Extract the [x, y] coordinate from the center of the cell holding the provided text.  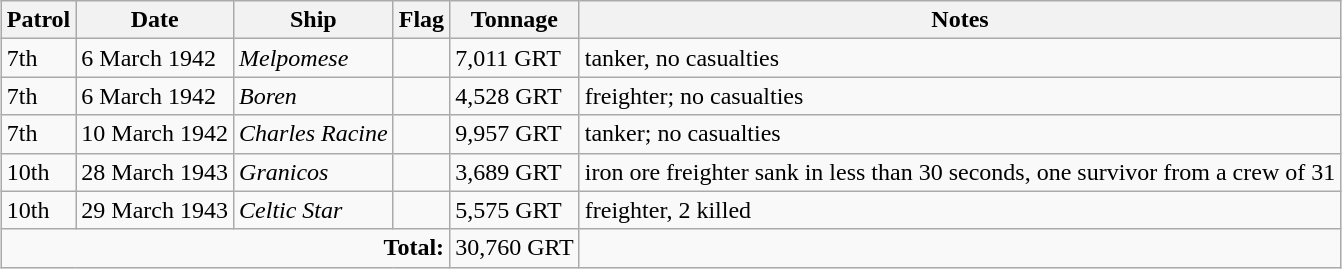
10 March 1942 [155, 134]
Ship [314, 20]
Total: [225, 248]
9,957 GRT [515, 134]
iron ore freighter sank in less than 30 seconds, one survivor from a crew of 31 [960, 172]
28 March 1943 [155, 172]
5,575 GRT [515, 210]
Granicos [314, 172]
Notes [960, 20]
3,689 GRT [515, 172]
Date [155, 20]
freighter; no casualties [960, 96]
tanker, no casualties [960, 58]
Patrol [38, 20]
29 March 1943 [155, 210]
Boren [314, 96]
Celtic Star [314, 210]
30,760 GRT [515, 248]
tanker; no casualties [960, 134]
4,528 GRT [515, 96]
Melpomese [314, 58]
Charles Racine [314, 134]
freighter, 2 killed [960, 210]
Tonnage [515, 20]
Flag [421, 20]
7,011 GRT [515, 58]
